Capture the cell that displays the provided text and extract its [x, y] central coordinate. 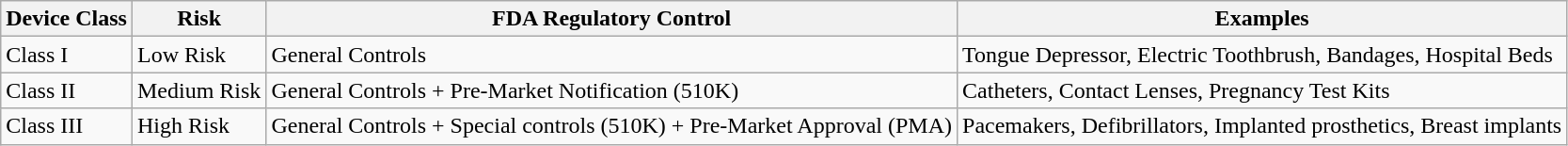
High Risk [198, 126]
FDA Regulatory Control [611, 19]
Device Class [67, 19]
Tongue Depressor, Electric Toothbrush, Bandages, Hospital Beds [1262, 55]
Class II [67, 90]
Examples [1262, 19]
Medium Risk [198, 90]
General Controls [611, 55]
Low Risk [198, 55]
Risk [198, 19]
Class I [67, 55]
Class III [67, 126]
General Controls + Special controls (510K) + Pre-Market Approval (PMA) [611, 126]
General Controls + Pre-Market Notification (510K) [611, 90]
Pacemakers, Defibrillators, Implanted prosthetics, Breast implants [1262, 126]
Catheters, Contact Lenses, Pregnancy Test Kits [1262, 90]
